Find where the given text appears and provide that cell's center as [x, y] coordinate. 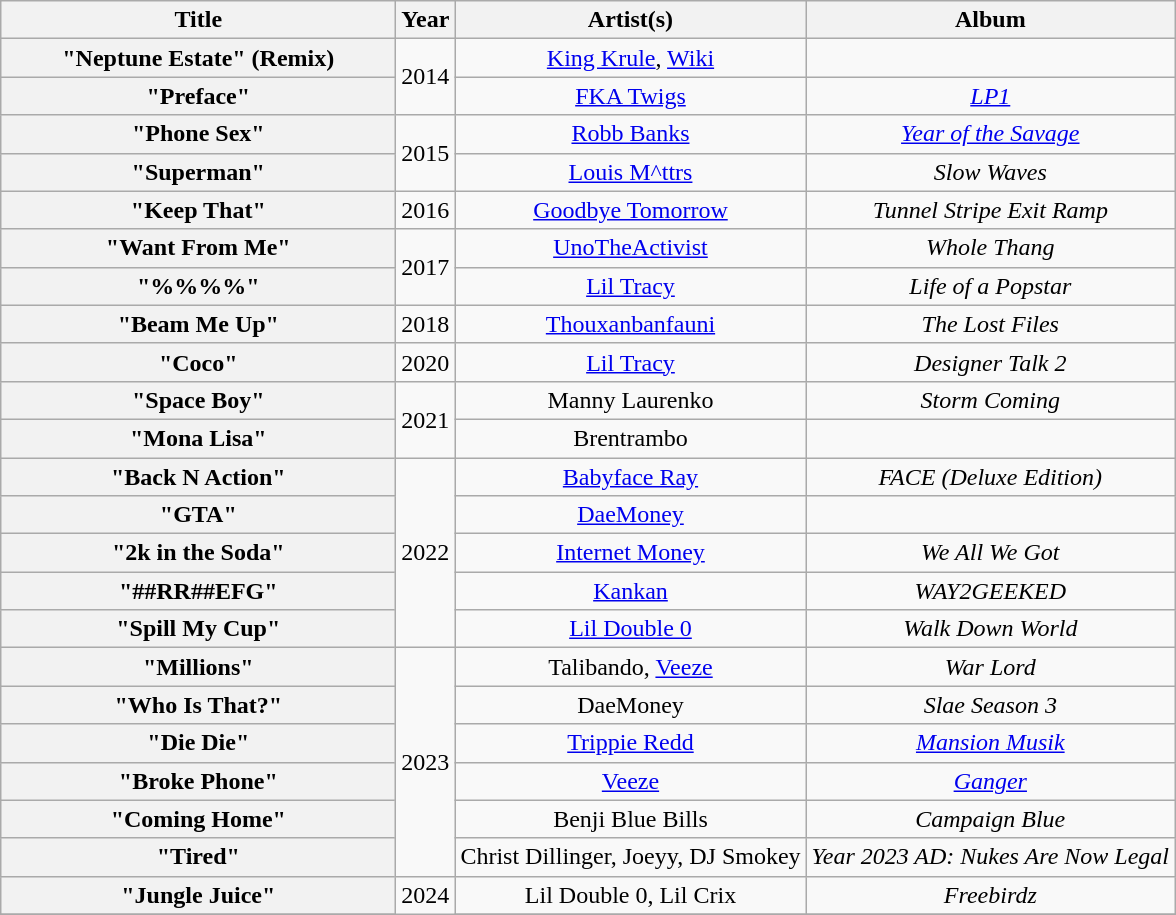
UnoTheActivist [630, 248]
Goodbye Tomorrow [630, 210]
Kankan [630, 591]
The Lost Files [990, 324]
Lil Double 0 [630, 629]
"Space Boy" [198, 400]
"Mona Lisa" [198, 438]
Manny Laurenko [630, 400]
Thouxanbanfauni [630, 324]
"Keep That" [198, 210]
Year of the Savage [990, 134]
FKA Twigs [630, 96]
"##RR##EFG" [198, 591]
Brentrambo [630, 438]
Louis M^ttrs [630, 172]
"Preface" [198, 96]
"Beam Me Up" [198, 324]
War Lord [990, 667]
Storm Coming [990, 400]
"Who Is That?" [198, 705]
2024 [426, 895]
Lil Double 0, Lil Crix [630, 895]
2016 [426, 210]
"Back N Action" [198, 477]
Freebirdz [990, 895]
Year 2023 AD: Nukes Are Now Legal [990, 857]
2018 [426, 324]
Life of a Popstar [990, 286]
Robb Banks [630, 134]
"Neptune Estate" (Remix) [198, 58]
WAY2GEEKED [990, 591]
2023 [426, 762]
"Superman" [198, 172]
Tunnel Stripe Exit Ramp [990, 210]
"Coco" [198, 362]
King Krule, Wiki [630, 58]
Talibando, Veeze [630, 667]
2015 [426, 153]
We All We Got [990, 553]
Benji Blue Bills [630, 819]
Ganger [990, 781]
Internet Money [630, 553]
Slow Waves [990, 172]
2017 [426, 267]
Christ Dillinger, Joeyy, DJ Smokey [630, 857]
"Jungle Juice" [198, 895]
2014 [426, 77]
Mansion Musik [990, 743]
Whole Thang [990, 248]
FACE (Deluxe Edition) [990, 477]
"Tired" [198, 857]
"GTA" [198, 515]
"Millions" [198, 667]
"Broke Phone" [198, 781]
"2k in the Soda" [198, 553]
Babyface Ray [630, 477]
LP1 [990, 96]
Album [990, 20]
Year [426, 20]
Artist(s) [630, 20]
"Want From Me" [198, 248]
"Die Die" [198, 743]
"Phone Sex" [198, 134]
Veeze [630, 781]
"Spill My Cup" [198, 629]
Designer Talk 2 [990, 362]
"Coming Home" [198, 819]
2021 [426, 419]
Slae Season 3 [990, 705]
Walk Down World [990, 629]
2022 [426, 553]
Title [198, 20]
Trippie Redd [630, 743]
Campaign Blue [990, 819]
2020 [426, 362]
"%%%%" [198, 286]
